From the cell containing the given text, extract its center point as (X, Y) coordinate. 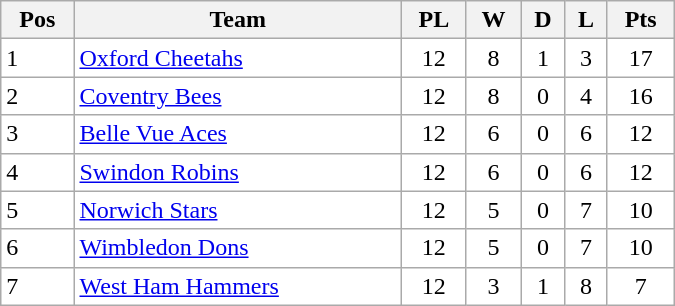
Team (238, 20)
West Ham Hammers (238, 286)
PL (434, 20)
Wimbledon Dons (238, 248)
Pts (640, 20)
Coventry Bees (238, 96)
W (494, 20)
16 (640, 96)
L (586, 20)
D (543, 20)
Norwich Stars (238, 210)
Oxford Cheetahs (238, 58)
17 (640, 58)
Swindon Robins (238, 172)
Belle Vue Aces (238, 134)
2 (38, 96)
Pos (38, 20)
